Pinpoint the cell where the given text exists, returning its [x, y] midpoint coordinate. 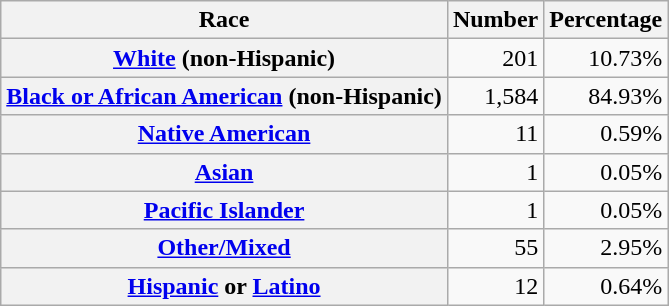
12 [495, 286]
201 [495, 58]
Native American [224, 134]
0.59% [606, 134]
10.73% [606, 58]
0.64% [606, 286]
White (non-Hispanic) [224, 58]
Black or African American (non-Hispanic) [224, 96]
Pacific Islander [224, 210]
2.95% [606, 248]
Hispanic or Latino [224, 286]
1,584 [495, 96]
Race [224, 20]
84.93% [606, 96]
Number [495, 20]
Other/Mixed [224, 248]
Asian [224, 172]
11 [495, 134]
55 [495, 248]
Percentage [606, 20]
